Output the (x, y) coordinate of the center of the cell containing the given text.  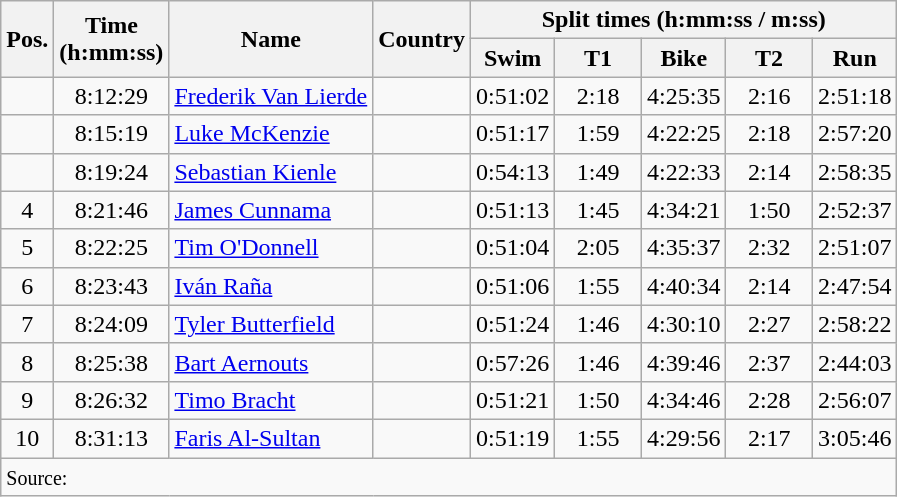
Bike (684, 58)
Iván Raña (271, 286)
0:51:17 (512, 134)
2:16 (770, 96)
2:27 (770, 324)
8 (28, 362)
Tim O'Donnell (271, 248)
Frederik Van Lierde (271, 96)
2:44:03 (855, 362)
3:05:46 (855, 438)
4:39:46 (684, 362)
Faris Al-Sultan (271, 438)
Time(h:mm:ss) (112, 39)
Bart Aernouts (271, 362)
Swim (512, 58)
1:45 (598, 210)
4:35:37 (684, 248)
7 (28, 324)
0:51:13 (512, 210)
2:17 (770, 438)
8:25:38 (112, 362)
Source: (449, 477)
2:58:22 (855, 324)
2:51:07 (855, 248)
4:34:21 (684, 210)
8:22:25 (112, 248)
0:57:26 (512, 362)
T1 (598, 58)
2:58:35 (855, 172)
Sebastian Kienle (271, 172)
2:05 (598, 248)
2:52:37 (855, 210)
0:51:04 (512, 248)
2:47:54 (855, 286)
4:40:34 (684, 286)
9 (28, 400)
1:59 (598, 134)
Timo Bracht (271, 400)
Name (271, 39)
2:51:18 (855, 96)
8:23:43 (112, 286)
Country (422, 39)
8:12:29 (112, 96)
Luke McKenzie (271, 134)
8:26:32 (112, 400)
0:51:02 (512, 96)
4:30:10 (684, 324)
Tyler Butterfield (271, 324)
4:22:25 (684, 134)
4:22:33 (684, 172)
2:56:07 (855, 400)
James Cunnama (271, 210)
Split times (h:mm:ss / m:ss) (683, 20)
8:24:09 (112, 324)
0:51:19 (512, 438)
2:32 (770, 248)
1:49 (598, 172)
8:31:13 (112, 438)
2:57:20 (855, 134)
Pos. (28, 39)
8:19:24 (112, 172)
8:15:19 (112, 134)
0:51:24 (512, 324)
5 (28, 248)
4:29:56 (684, 438)
6 (28, 286)
T2 (770, 58)
8:21:46 (112, 210)
0:51:21 (512, 400)
Run (855, 58)
2:37 (770, 362)
0:51:06 (512, 286)
2:28 (770, 400)
4:34:46 (684, 400)
0:54:13 (512, 172)
10 (28, 438)
4 (28, 210)
4:25:35 (684, 96)
